For the text-containing cell, return its midpoint in [X, Y] coordinate format. 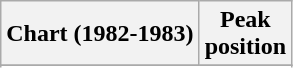
Peakposition [245, 34]
Chart (1982-1983) [100, 34]
